Locate the cell with the specified text and output its [X, Y] center coordinate. 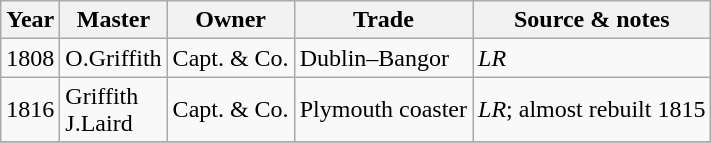
1808 [30, 58]
Trade [383, 20]
LR; almost rebuilt 1815 [592, 110]
LR [592, 58]
1816 [30, 110]
Source & notes [592, 20]
GriffithJ.Laird [114, 110]
Year [30, 20]
Dublin–Bangor [383, 58]
Master [114, 20]
O.Griffith [114, 58]
Owner [230, 20]
Plymouth coaster [383, 110]
